Output the (X, Y) coordinate of the center of the cell containing the given text.  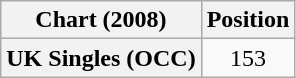
Position (248, 20)
153 (248, 58)
Chart (2008) (101, 20)
UK Singles (OCC) (101, 58)
